For the text-containing cell, return its midpoint in [x, y] coordinate format. 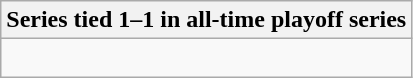
Series tied 1–1 in all-time playoff series [206, 20]
